Capture the cell that displays the provided text and extract its [x, y] central coordinate. 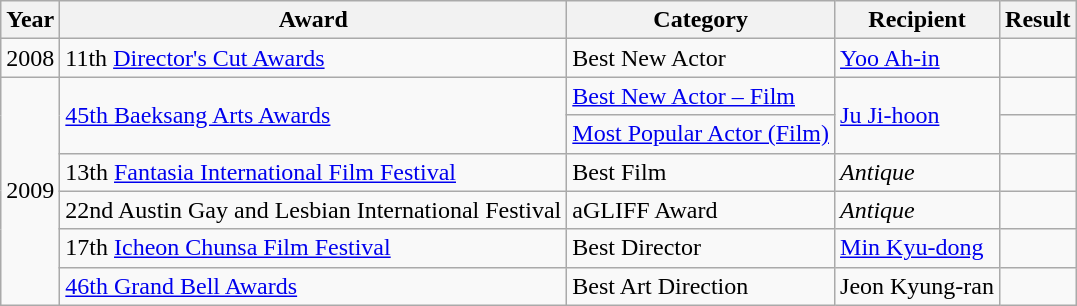
Yoo Ah-in [918, 58]
Jeon Kyung-ran [918, 286]
17th Icheon Chunsa Film Festival [314, 248]
Ju Ji-hoon [918, 115]
45th Baeksang Arts Awards [314, 115]
2009 [30, 191]
Most Popular Actor (Film) [701, 134]
Best Art Direction [701, 286]
46th Grand Bell Awards [314, 286]
Best Film [701, 172]
Best New Actor [701, 58]
11th Director's Cut Awards [314, 58]
22nd Austin Gay and Lesbian International Festival [314, 210]
aGLIFF Award [701, 210]
Award [314, 20]
Recipient [918, 20]
2008 [30, 58]
Result [1038, 20]
Min Kyu-dong [918, 248]
Category [701, 20]
13th Fantasia International Film Festival [314, 172]
Year [30, 20]
Best New Actor – Film [701, 96]
Best Director [701, 248]
